Provide the (x, y) coordinate of the cell's center where the given text is located.  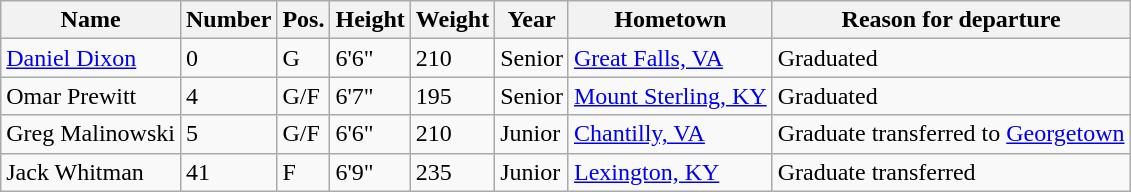
Lexington, KY (670, 172)
Year (532, 20)
4 (228, 96)
F (304, 172)
Graduate transferred to Georgetown (951, 134)
6'7" (370, 96)
235 (452, 172)
Jack Whitman (91, 172)
Mount Sterling, KY (670, 96)
0 (228, 58)
195 (452, 96)
41 (228, 172)
Height (370, 20)
Reason for departure (951, 20)
Great Falls, VA (670, 58)
Daniel Dixon (91, 58)
6'9" (370, 172)
Pos. (304, 20)
G (304, 58)
Name (91, 20)
Graduate transferred (951, 172)
Weight (452, 20)
Hometown (670, 20)
Chantilly, VA (670, 134)
Greg Malinowski (91, 134)
Omar Prewitt (91, 96)
5 (228, 134)
Number (228, 20)
